For the text-containing cell, return its midpoint in (X, Y) coordinate format. 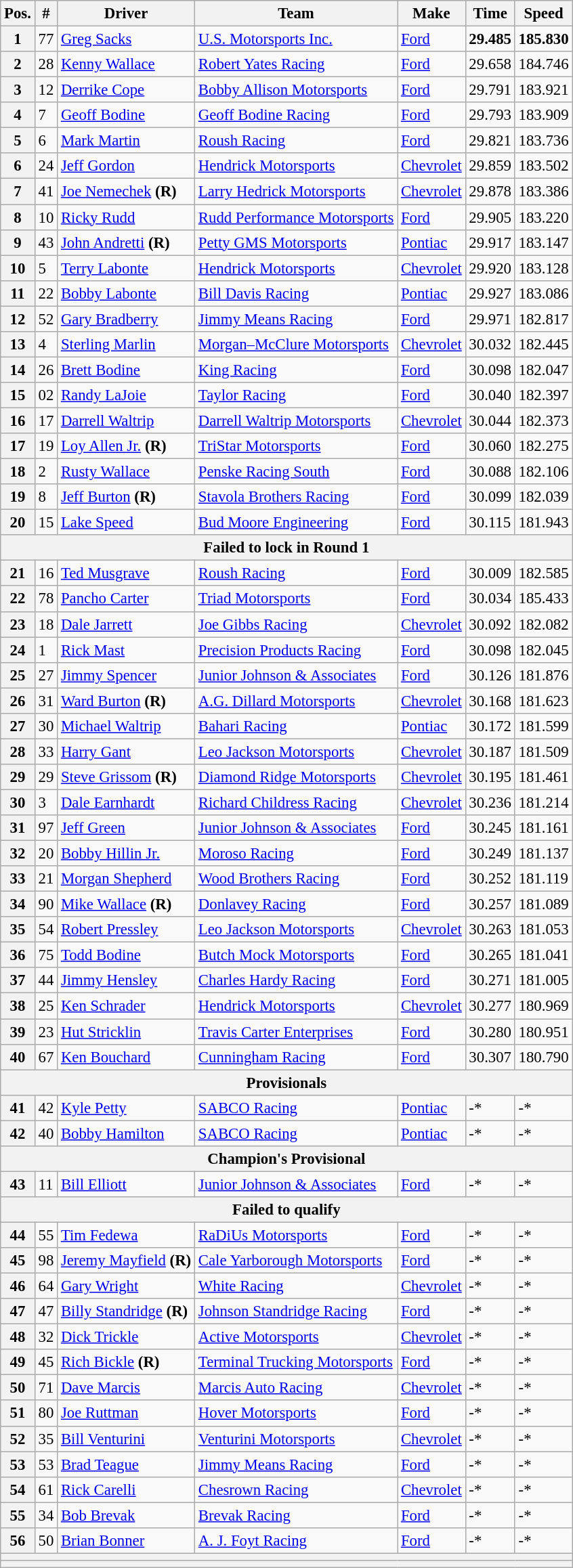
Bob Brevak (126, 1515)
185.830 (543, 39)
Triad Motorsports (297, 599)
Joe Nemechek (R) (126, 192)
183.147 (543, 242)
Rick Carelli (126, 1489)
Rusty Wallace (126, 472)
Billy Standridge (R) (126, 1311)
182.082 (543, 624)
Tim Fedewa (126, 1235)
Active Motorsports (297, 1337)
56 (18, 1541)
TriStar Motorsports (297, 446)
Terminal Trucking Motorsports (297, 1362)
182.585 (543, 573)
29.793 (490, 115)
30.252 (490, 879)
181.876 (543, 675)
182.275 (543, 446)
# (46, 14)
King Racing (297, 370)
181.943 (543, 523)
29.971 (490, 319)
90 (46, 905)
181.161 (543, 828)
77 (46, 39)
30.032 (490, 345)
Todd Bodine (126, 955)
98 (46, 1261)
Wood Brothers Racing (297, 879)
Loy Allen Jr. (R) (126, 446)
183.128 (543, 268)
Diamond Ridge Motorsports (297, 777)
Morgan–McClure Motorsports (297, 345)
Dick Trickle (126, 1337)
29.485 (490, 39)
Ken Schrader (126, 1006)
182.045 (543, 650)
30.172 (490, 726)
183.086 (543, 293)
Kenny Wallace (126, 64)
Cunningham Racing (297, 1057)
29.927 (490, 293)
37 (18, 981)
182.039 (543, 497)
30.257 (490, 905)
Ward Burton (R) (126, 701)
9 (18, 242)
Greg Sacks (126, 39)
Michael Waltrip (126, 726)
183.220 (543, 217)
183.736 (543, 141)
Jeremy Mayfield (R) (126, 1261)
Gary Wright (126, 1286)
30.115 (490, 523)
Hover Motorsports (297, 1414)
Joe Ruttman (126, 1414)
Speed (543, 14)
Failed to lock in Round 1 (286, 548)
Geoff Bodine Racing (297, 115)
181.041 (543, 955)
Venturini Motorsports (297, 1439)
John Andretti (R) (126, 242)
Jeff Gordon (126, 166)
29.878 (490, 192)
Time (490, 14)
White Racing (297, 1286)
30.277 (490, 1006)
181.214 (543, 802)
Failed to qualify (286, 1210)
Rudd Performance Motorsports (297, 217)
Team (297, 14)
181.509 (543, 752)
Charles Hardy Racing (297, 981)
97 (46, 828)
30.168 (490, 701)
181.053 (543, 930)
Larry Hedrick Motorsports (297, 192)
183.921 (543, 90)
182.397 (543, 395)
29.905 (490, 217)
182.445 (543, 345)
29.920 (490, 268)
29.658 (490, 64)
30.187 (490, 752)
Cale Yarborough Motorsports (297, 1261)
30.088 (490, 472)
181.119 (543, 879)
Bahari Racing (297, 726)
64 (46, 1286)
39 (18, 1032)
Morgan Shepherd (126, 879)
02 (46, 395)
Geoff Bodine (126, 115)
Ted Musgrave (126, 573)
180.951 (543, 1032)
Brevak Racing (297, 1515)
RaDiUs Motorsports (297, 1235)
Bobby Labonte (126, 293)
Bobby Hillin Jr. (126, 854)
30.092 (490, 624)
30.195 (490, 777)
30.044 (490, 420)
Pos. (18, 14)
Lake Speed (126, 523)
30.249 (490, 854)
Stavola Brothers Racing (297, 497)
Travis Carter Enterprises (297, 1032)
29.859 (490, 166)
46 (18, 1286)
Dale Jarrett (126, 624)
Make (431, 14)
Richard Childress Racing (297, 802)
Pancho Carter (126, 599)
13 (18, 345)
Jimmy Hensley (126, 981)
Bill Davis Racing (297, 293)
Darrell Waltrip Motorsports (297, 420)
Donlavey Racing (297, 905)
30.034 (490, 599)
181.461 (543, 777)
29.791 (490, 90)
Rick Mast (126, 650)
182.817 (543, 319)
Derrike Cope (126, 90)
180.790 (543, 1057)
Gary Bradberry (126, 319)
67 (46, 1057)
Terry Labonte (126, 268)
180.969 (543, 1006)
Ricky Rudd (126, 217)
71 (46, 1388)
61 (46, 1489)
182.047 (543, 370)
182.106 (543, 472)
Robert Pressley (126, 930)
49 (18, 1362)
30.307 (490, 1057)
Butch Mock Motorsports (297, 955)
Kyle Petty (126, 1108)
Marcis Auto Racing (297, 1388)
Rich Bickle (R) (126, 1362)
Robert Yates Racing (297, 64)
181.005 (543, 981)
U.S. Motorsports Inc. (297, 39)
Precision Products Racing (297, 650)
Joe Gibbs Racing (297, 624)
Jeff Green (126, 828)
181.089 (543, 905)
51 (18, 1414)
Taylor Racing (297, 395)
Randy LaJoie (126, 395)
30.060 (490, 446)
181.599 (543, 726)
30.245 (490, 828)
Harry Gant (126, 752)
30.009 (490, 573)
A. J. Foyt Racing (297, 1541)
48 (18, 1337)
78 (46, 599)
Bill Elliott (126, 1184)
Dale Earnhardt (126, 802)
Brett Bodine (126, 370)
14 (18, 370)
30.280 (490, 1032)
30.099 (490, 497)
Johnson Standridge Racing (297, 1311)
185.433 (543, 599)
183.386 (543, 192)
183.502 (543, 166)
36 (18, 955)
Hut Stricklin (126, 1032)
Bill Venturini (126, 1439)
80 (46, 1414)
Champion's Provisional (286, 1159)
30.126 (490, 675)
Driver (126, 14)
Steve Grissom (R) (126, 777)
Mike Wallace (R) (126, 905)
181.623 (543, 701)
Darrell Waltrip (126, 420)
181.137 (543, 854)
183.909 (543, 115)
184.746 (543, 64)
Penske Racing South (297, 472)
30.040 (490, 395)
30.263 (490, 930)
Brian Bonner (126, 1541)
Chesrown Racing (297, 1489)
Mark Martin (126, 141)
30.265 (490, 955)
30.271 (490, 981)
Bud Moore Engineering (297, 523)
29.821 (490, 141)
Dave Marcis (126, 1388)
Brad Teague (126, 1464)
Moroso Racing (297, 854)
38 (18, 1006)
Bobby Hamilton (126, 1133)
75 (46, 955)
Petty GMS Motorsports (297, 242)
Ken Bouchard (126, 1057)
Provisionals (286, 1083)
30.236 (490, 802)
A.G. Dillard Motorsports (297, 701)
Sterling Marlin (126, 345)
29.917 (490, 242)
Jeff Burton (R) (126, 497)
Bobby Allison Motorsports (297, 90)
Jimmy Spencer (126, 675)
182.373 (543, 420)
